Locate the cell with the specified text and output its (x, y) center coordinate. 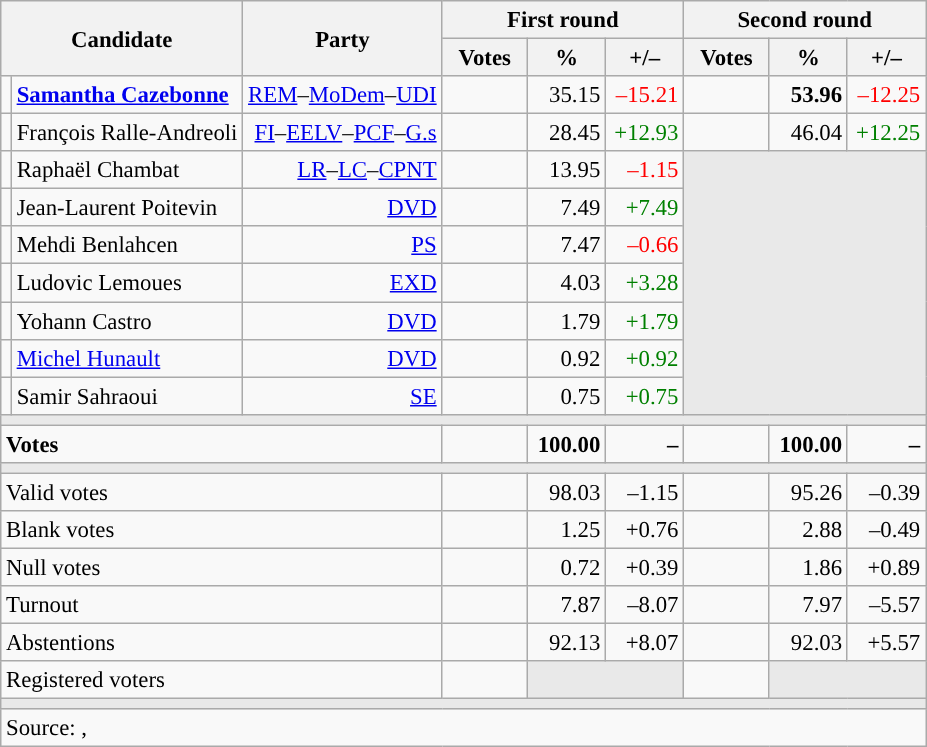
Michel Hunault (126, 358)
–5.57 (886, 605)
–8.07 (645, 605)
+5.57 (886, 643)
Registered voters (222, 680)
28.45 (567, 133)
–12.25 (886, 95)
Raphaël Chambat (126, 170)
+3.28 (645, 283)
First round (563, 20)
7.49 (567, 208)
+12.25 (886, 133)
–0.66 (645, 245)
Yohann Castro (126, 321)
EXD (342, 283)
7.87 (567, 605)
Jean-Laurent Poitevin (126, 208)
Source: , (464, 728)
Samir Sahraoui (126, 396)
+0.89 (886, 567)
Turnout (222, 605)
35.15 (567, 95)
2.88 (808, 530)
0.92 (567, 358)
+1.79 (645, 321)
SE (342, 396)
Mehdi Benlahcen (126, 245)
Null votes (222, 567)
FI–EELV–PCF–G.s (342, 133)
–0.39 (886, 492)
Second round (805, 20)
7.97 (808, 605)
Abstentions (222, 643)
–15.21 (645, 95)
+12.93 (645, 133)
PS (342, 245)
46.04 (808, 133)
Candidate (122, 38)
1.79 (567, 321)
1.25 (567, 530)
Blank votes (222, 530)
Valid votes (222, 492)
+0.75 (645, 396)
François Ralle-Andreoli (126, 133)
+0.39 (645, 567)
95.26 (808, 492)
4.03 (567, 283)
Ludovic Lemoues (126, 283)
–0.49 (886, 530)
98.03 (567, 492)
92.03 (808, 643)
1.86 (808, 567)
92.13 (567, 643)
+0.92 (645, 358)
Party (342, 38)
+8.07 (645, 643)
53.96 (808, 95)
LR–LC–CPNT (342, 170)
+7.49 (645, 208)
13.95 (567, 170)
Samantha Cazebonne (126, 95)
0.75 (567, 396)
7.47 (567, 245)
+0.76 (645, 530)
REM–MoDem–UDI (342, 95)
0.72 (567, 567)
